Search for the cell housing the specified text and yield its [X, Y] center coordinate. 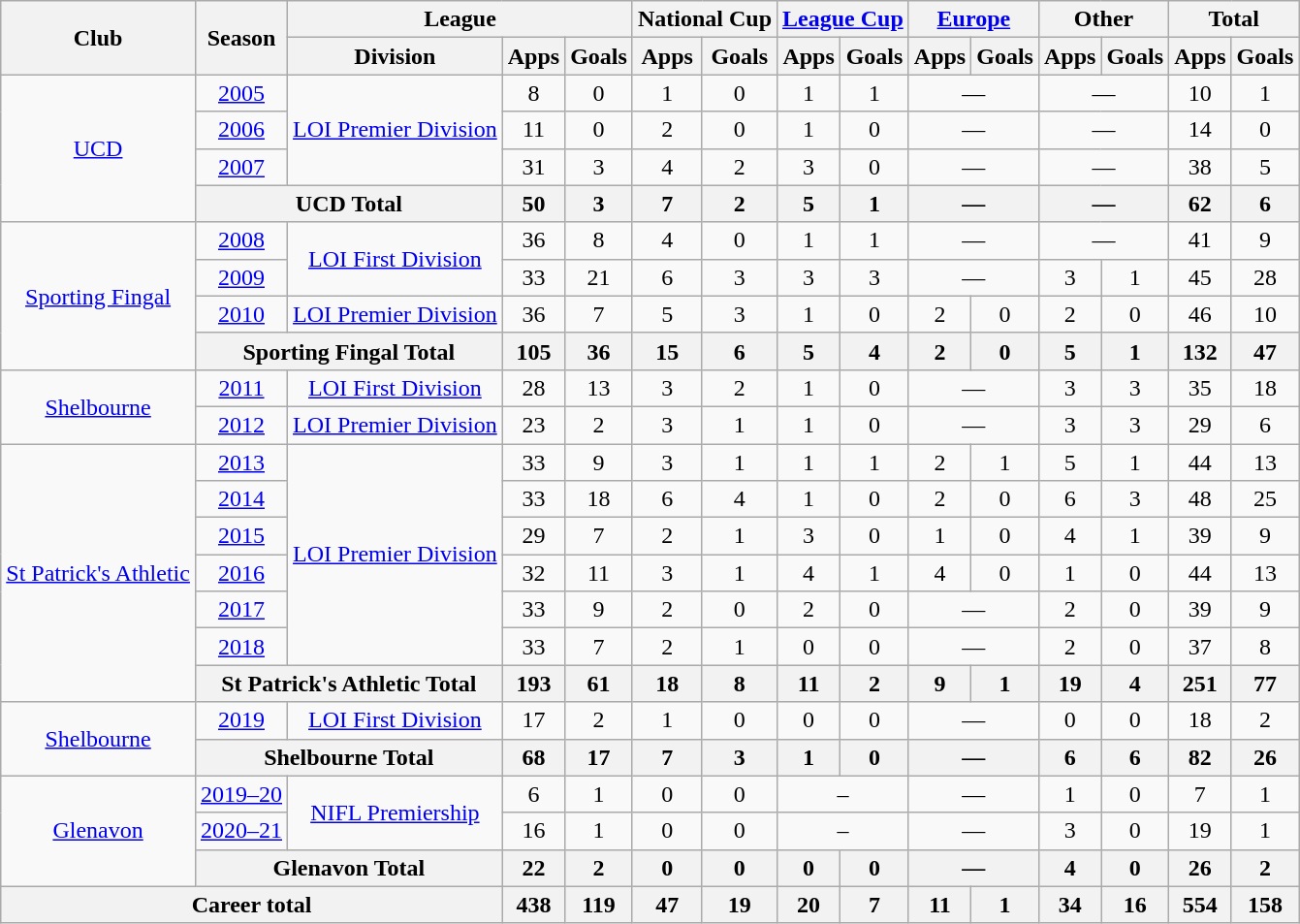
62 [1200, 204]
38 [1200, 167]
21 [599, 277]
61 [599, 684]
193 [533, 684]
St Patrick's Athletic Total [349, 684]
Sporting Fingal [99, 296]
82 [1200, 757]
45 [1200, 277]
34 [1069, 905]
77 [1265, 684]
119 [599, 905]
158 [1265, 905]
National Cup [704, 19]
50 [533, 204]
2011 [240, 388]
41 [1200, 240]
League [460, 19]
2019 [240, 720]
2006 [240, 130]
Total [1234, 19]
2019–20 [240, 794]
251 [1200, 684]
105 [533, 351]
2008 [240, 240]
37 [1200, 647]
2014 [240, 499]
2020–21 [240, 831]
14 [1200, 130]
48 [1200, 499]
2018 [240, 647]
438 [533, 905]
Club [99, 38]
35 [1200, 388]
Career total [252, 905]
15 [667, 351]
Glenavon [99, 831]
25 [1265, 499]
NIFL Premiership [396, 812]
2005 [240, 93]
554 [1200, 905]
32 [533, 573]
31 [533, 167]
St Patrick's Athletic [99, 573]
23 [533, 425]
2010 [240, 314]
22 [533, 868]
Sporting Fingal Total [349, 351]
46 [1200, 314]
2013 [240, 462]
2007 [240, 167]
2012 [240, 425]
Glenavon Total [349, 868]
Other [1103, 19]
2017 [240, 610]
Division [396, 56]
UCD [99, 148]
20 [809, 905]
68 [533, 757]
League Cup [843, 19]
Europe [973, 19]
Season [240, 38]
2009 [240, 277]
2015 [240, 536]
UCD Total [349, 204]
132 [1200, 351]
2016 [240, 573]
Shelbourne Total [349, 757]
